Determine the [x, y] coordinate at the center of the cell enclosing the given text.  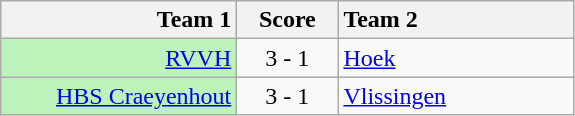
Hoek [456, 58]
HBS Craeyenhout [119, 96]
RVVH [119, 58]
Vlissingen [456, 96]
Score [288, 20]
Team 1 [119, 20]
Team 2 [456, 20]
